Search for the cell housing the specified text and yield its [x, y] center coordinate. 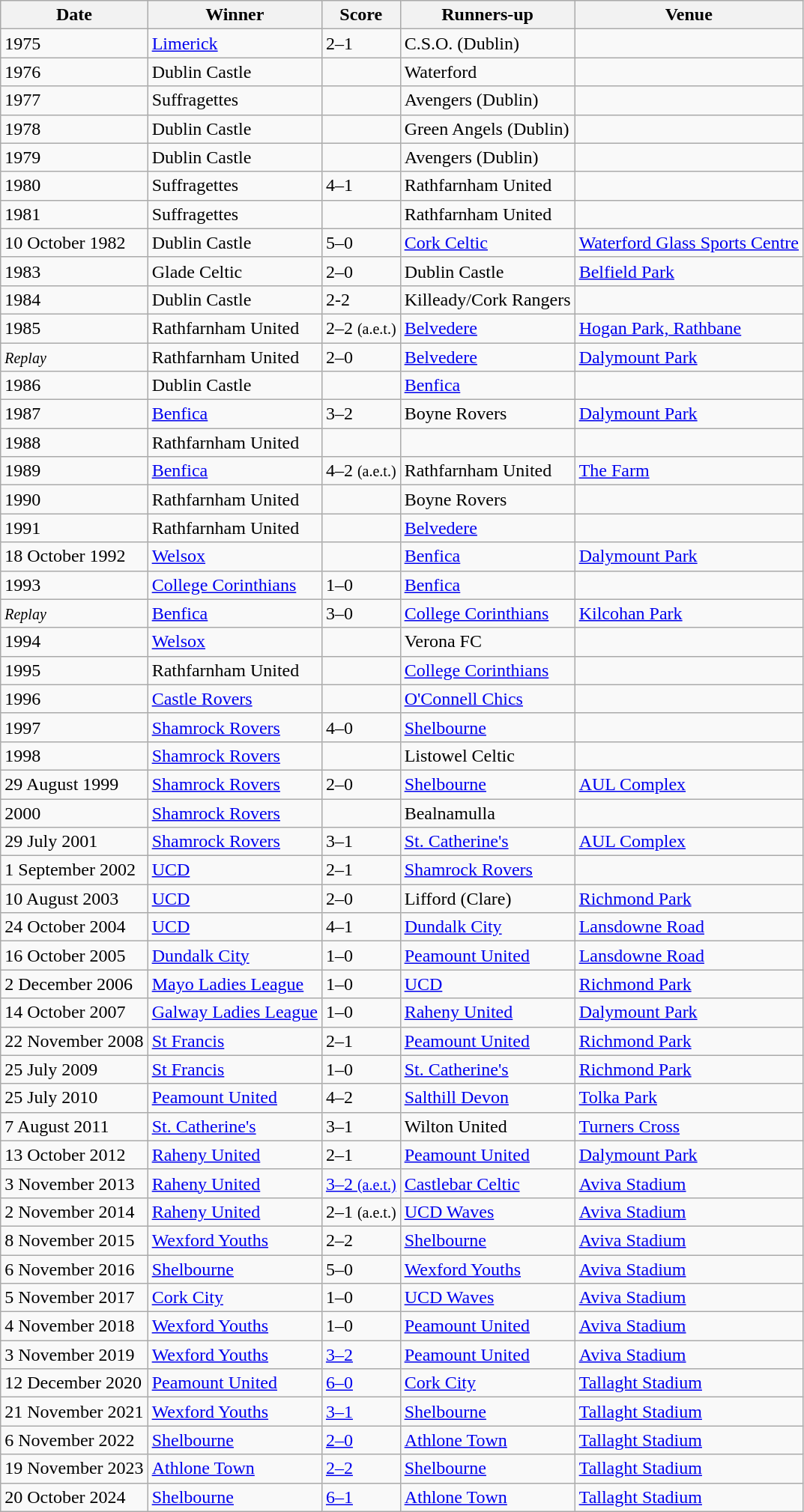
25 July 2010 [74, 1098]
Green Angels (Dublin) [487, 129]
16 October 2005 [74, 956]
4 November 2018 [74, 1326]
3 November 2013 [74, 1183]
1996 [74, 699]
1988 [74, 443]
2 December 2006 [74, 984]
Winner [235, 15]
14 October 2007 [74, 1012]
1975 [74, 43]
Tolka Park [689, 1098]
O'Connell Chics [487, 699]
4–2 (a.e.t.) [361, 471]
2-2 [361, 300]
1989 [74, 471]
Listowel Celtic [487, 756]
Bealnamulla [487, 813]
Waterford [487, 72]
19 November 2023 [74, 1469]
13 October 2012 [74, 1155]
2000 [74, 813]
1990 [74, 500]
1985 [74, 328]
2–1 (a.e.t.) [361, 1212]
24 October 2004 [74, 927]
C.S.O. (Dublin) [487, 43]
1994 [74, 642]
Kilcohan Park [689, 613]
6 November 2016 [74, 1269]
Wilton United [487, 1126]
22 November 2008 [74, 1041]
1984 [74, 300]
Salthill Devon [487, 1098]
Waterford Glass Sports Centre [689, 243]
Score [361, 15]
Venue [689, 15]
6–1 [361, 1497]
1995 [74, 670]
Castlebar Celtic [487, 1183]
29 July 2001 [74, 842]
1983 [74, 271]
8 November 2015 [74, 1240]
10 October 1982 [74, 243]
1986 [74, 386]
1979 [74, 157]
7 August 2011 [74, 1126]
The Farm [689, 471]
18 October 1992 [74, 556]
Mayo Ladies League [235, 984]
1 September 2002 [74, 870]
Cork Celtic [487, 243]
Belfield Park [689, 271]
21 November 2021 [74, 1412]
Limerick [235, 43]
Hogan Park, Rathbane [689, 328]
Lifford (Clare) [487, 899]
2–2 (a.e.t.) [361, 328]
1978 [74, 129]
Turners Cross [689, 1126]
1993 [74, 585]
25 July 2009 [74, 1069]
10 August 2003 [74, 899]
12 December 2020 [74, 1383]
5 November 2017 [74, 1298]
3–0 [361, 613]
1977 [74, 100]
Killeady/Cork Rangers [487, 300]
3–2 (a.e.t.) [361, 1183]
4–0 [361, 727]
1997 [74, 727]
1980 [74, 186]
Glade Celtic [235, 271]
1976 [74, 72]
Runners-up [487, 15]
4–2 [361, 1098]
1987 [74, 414]
2 November 2014 [74, 1212]
Date [74, 15]
1998 [74, 756]
Castle Rovers [235, 699]
6–0 [361, 1383]
3 November 2019 [74, 1355]
Galway Ladies League [235, 1012]
1981 [74, 214]
29 August 1999 [74, 784]
1991 [74, 528]
Verona FC [487, 642]
6 November 2022 [74, 1440]
20 October 2024 [74, 1497]
